Pinpoint the cell where the given text exists, returning its (x, y) midpoint coordinate. 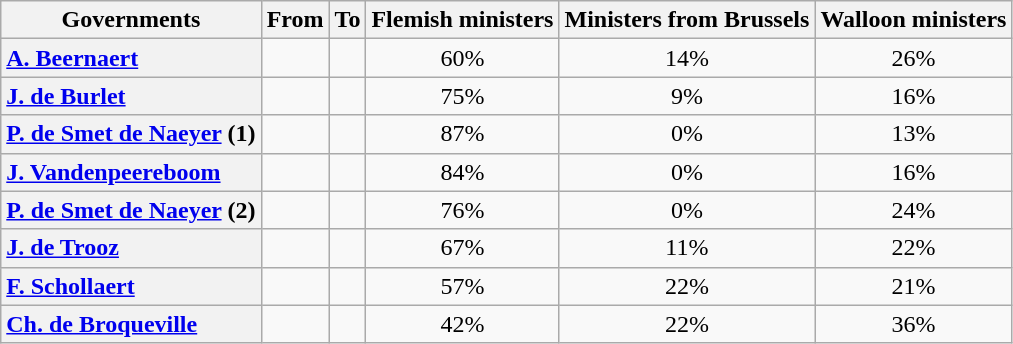
J. Vandenpeereboom (131, 172)
84% (462, 172)
Walloon ministers (914, 20)
76% (462, 210)
21% (914, 286)
From (295, 20)
J. de Trooz (131, 248)
To (348, 20)
Governments (131, 20)
14% (687, 58)
Flemish ministers (462, 20)
P. de Smet de Naeyer (2) (131, 210)
87% (462, 134)
24% (914, 210)
75% (462, 96)
60% (462, 58)
A. Beernaert (131, 58)
J. de Burlet (131, 96)
36% (914, 324)
F. Schollaert (131, 286)
Ch. de Broqueville (131, 324)
Ministers from Brussels (687, 20)
11% (687, 248)
13% (914, 134)
26% (914, 58)
67% (462, 248)
42% (462, 324)
9% (687, 96)
57% (462, 286)
P. de Smet de Naeyer (1) (131, 134)
